From the cell containing the given text, extract its center point as (X, Y) coordinate. 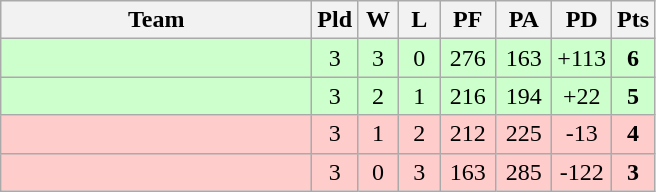
212 (468, 134)
4 (634, 134)
5 (634, 96)
Pts (634, 20)
+22 (582, 96)
-122 (582, 172)
L (420, 20)
W (378, 20)
PF (468, 20)
216 (468, 96)
PD (582, 20)
285 (524, 172)
+113 (582, 58)
225 (524, 134)
PA (524, 20)
276 (468, 58)
-13 (582, 134)
Team (156, 20)
194 (524, 96)
6 (634, 58)
Pld (335, 20)
